From the cell containing the given text, extract its center point as [X, Y] coordinate. 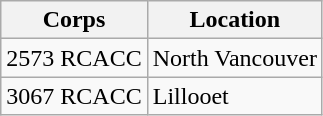
Location [234, 20]
Corps [74, 20]
3067 RCACC [74, 96]
Lillooet [234, 96]
2573 RCACC [74, 58]
North Vancouver [234, 58]
